Provide the (x, y) coordinate of the cell's center where the given text is located.  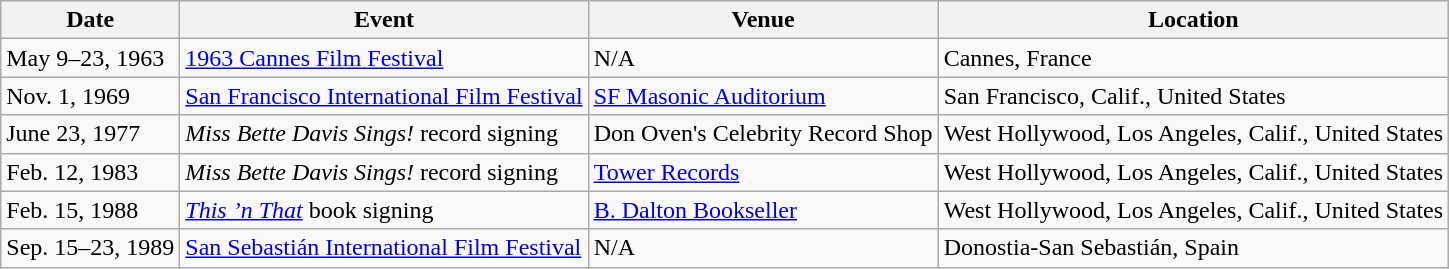
1963 Cannes Film Festival (384, 58)
B. Dalton Bookseller (763, 210)
Cannes, France (1193, 58)
June 23, 1977 (90, 134)
Feb. 12, 1983 (90, 172)
Nov. 1, 1969 (90, 96)
This ’n That book signing (384, 210)
May 9–23, 1963 (90, 58)
Tower Records (763, 172)
San Francisco, Calif., United States (1193, 96)
Sep. 15–23, 1989 (90, 248)
Event (384, 20)
San Sebastián International Film Festival (384, 248)
SF Masonic Auditorium (763, 96)
Donostia-San Sebastián, Spain (1193, 248)
Don Oven's Celebrity Record Shop (763, 134)
Feb. 15, 1988 (90, 210)
Location (1193, 20)
Venue (763, 20)
San Francisco International Film Festival (384, 96)
Date (90, 20)
